Scan for the cell matching the given text and deliver its (x, y) coordinate at center. 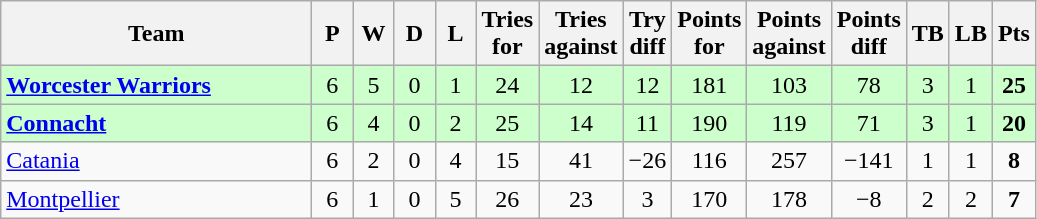
D (414, 34)
23 (581, 199)
20 (1014, 123)
103 (789, 85)
119 (789, 123)
Points for (710, 34)
14 (581, 123)
Tries against (581, 34)
LB (970, 34)
181 (710, 85)
15 (508, 161)
178 (789, 199)
190 (710, 123)
Tries for (508, 34)
Team (156, 34)
116 (710, 161)
257 (789, 161)
26 (508, 199)
78 (868, 85)
P (332, 34)
Try diff (648, 34)
Pts (1014, 34)
170 (710, 199)
41 (581, 161)
Montpellier (156, 199)
Worcester Warriors (156, 85)
24 (508, 85)
7 (1014, 199)
Points against (789, 34)
11 (648, 123)
Points diff (868, 34)
Catania (156, 161)
W (374, 34)
8 (1014, 161)
TB (928, 34)
Connacht (156, 123)
71 (868, 123)
−141 (868, 161)
−26 (648, 161)
L (456, 34)
−8 (868, 199)
